From the cell containing the given text, extract its center point as [X, Y] coordinate. 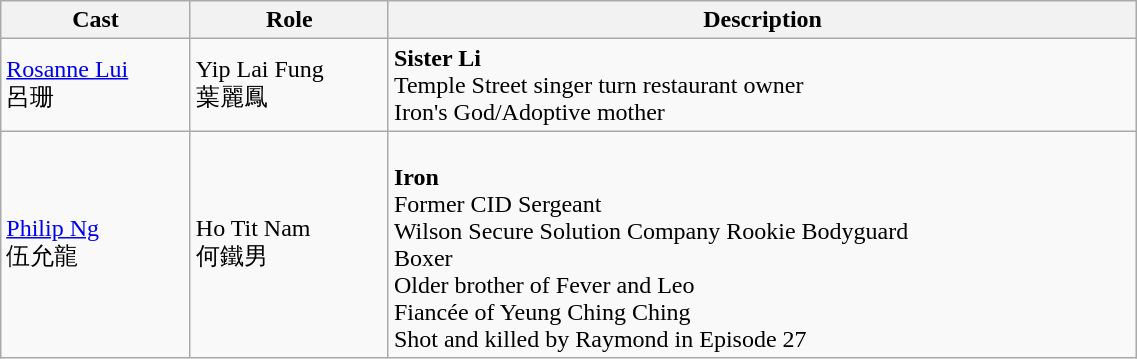
Ho Tit Nam 何鐵男 [289, 244]
Yip Lai Fung 葉麗鳳 [289, 85]
Philip Ng 伍允龍 [96, 244]
Description [762, 20]
Role [289, 20]
Cast [96, 20]
Rosanne Lui 呂珊 [96, 85]
Sister Li Temple Street singer turn restaurant owner Iron's God/Adoptive mother [762, 85]
